Search for the cell housing the specified text and yield its [x, y] center coordinate. 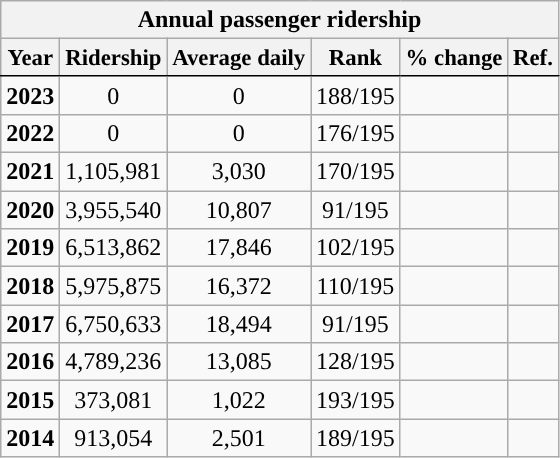
13,085 [239, 362]
Year [30, 58]
913,054 [114, 438]
% change [454, 58]
1,022 [239, 400]
10,807 [239, 210]
2015 [30, 400]
5,975,875 [114, 286]
Average daily [239, 58]
3,030 [239, 172]
6,750,633 [114, 324]
17,846 [239, 248]
6,513,862 [114, 248]
2020 [30, 210]
2021 [30, 172]
193/195 [356, 400]
4,789,236 [114, 362]
102/195 [356, 248]
2016 [30, 362]
2023 [30, 95]
16,372 [239, 286]
128/195 [356, 362]
110/195 [356, 286]
Ridership [114, 58]
2019 [30, 248]
2018 [30, 286]
176/195 [356, 133]
3,955,540 [114, 210]
189/195 [356, 438]
Ref. [533, 58]
Annual passenger ridership [280, 20]
Rank [356, 58]
2017 [30, 324]
2014 [30, 438]
188/195 [356, 95]
18,494 [239, 324]
2,501 [239, 438]
170/195 [356, 172]
2022 [30, 133]
373,081 [114, 400]
1,105,981 [114, 172]
